Find where the given text appears and provide that cell's center as [x, y] coordinate. 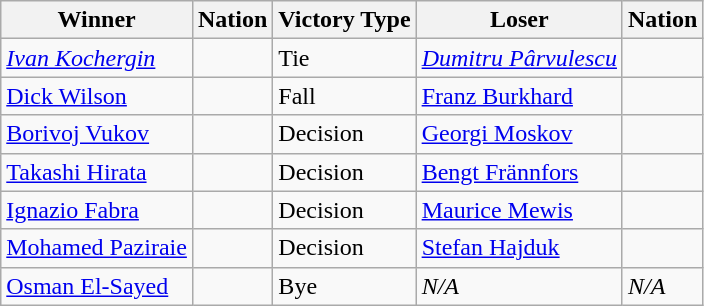
Maurice Mewis [519, 210]
Fall [344, 96]
Osman El-Sayed [97, 286]
Mohamed Paziraie [97, 248]
Stefan Hajduk [519, 248]
Dick Wilson [97, 96]
Dumitru Pârvulescu [519, 58]
Victory Type [344, 20]
Winner [97, 20]
Franz Burkhard [519, 96]
Ignazio Fabra [97, 210]
Bye [344, 286]
Tie [344, 58]
Takashi Hirata [97, 172]
Ivan Kochergin [97, 58]
Georgi Moskov [519, 134]
Borivoj Vukov [97, 134]
Bengt Frännfors [519, 172]
Loser [519, 20]
